Determine the (x, y) coordinate at the center of the cell enclosing the given text.  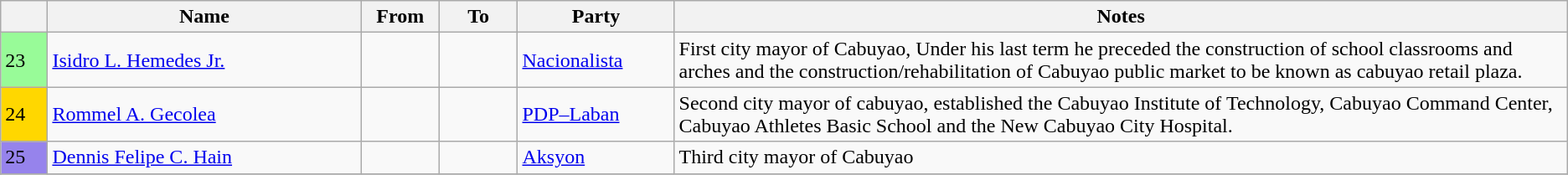
Party (596, 17)
PDP–Laban (596, 114)
Isidro L. Hemedes Jr. (204, 60)
From (400, 17)
Rommel A. Gecolea (204, 114)
24 (24, 114)
Name (204, 17)
Notes (1121, 17)
Aksyon (596, 157)
To (478, 17)
23 (24, 60)
Dennis Felipe C. Hain (204, 157)
Nacionalista (596, 60)
25 (24, 157)
Third city mayor of Cabuyao (1121, 157)
